Return (X, Y) of the center of cell containing provided text 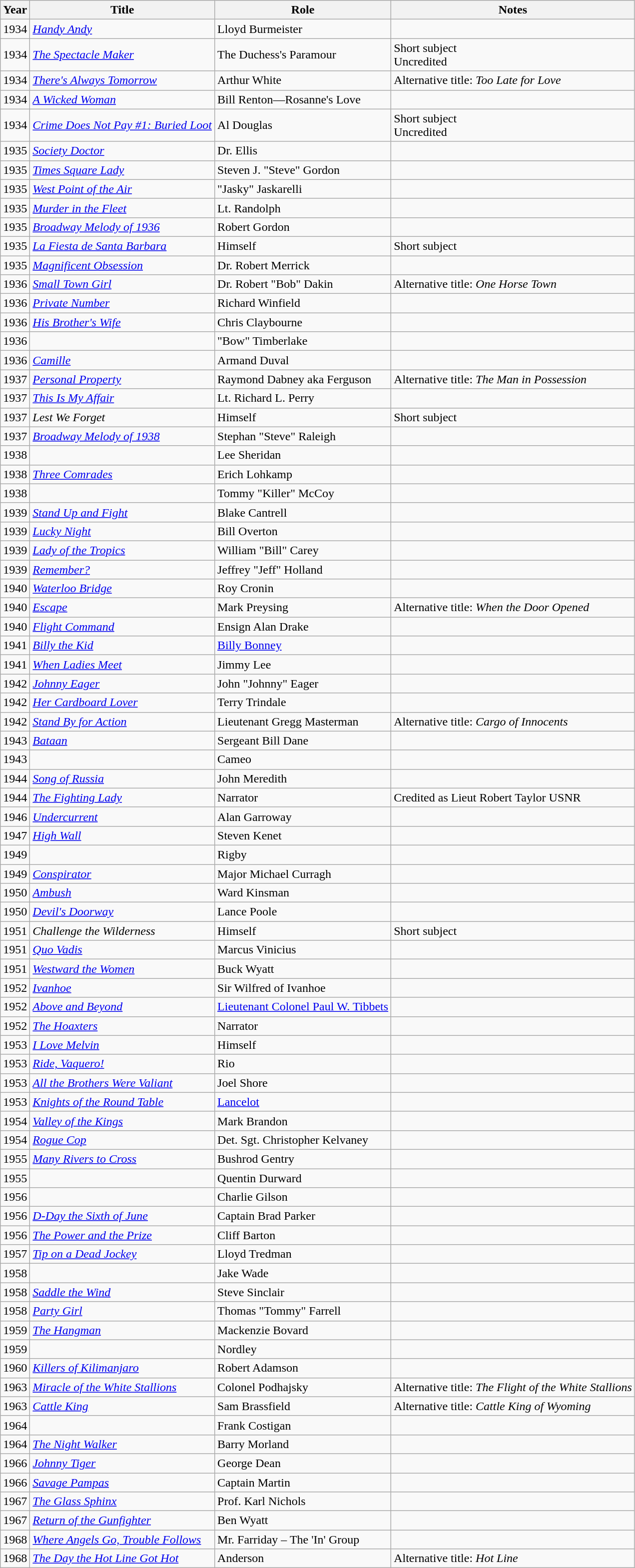
Steven Kenet (303, 835)
West Point of the Air (122, 189)
There's Always Tomorrow (122, 80)
Armand Duval (303, 360)
Knights of the Round Table (122, 1102)
Valley of the Kings (122, 1121)
Stand By for Action (122, 722)
Johnny Eager (122, 684)
Captain Brad Parker (303, 1216)
Thomas "Tommy" Farrell (303, 1311)
Mr. Farriday – The 'In' Group (303, 1540)
Flight Command (122, 627)
Magnificent Obsession (122, 265)
I Love Melvin (122, 1045)
Blake Cantrell (303, 512)
Chris Claybourne (303, 322)
This Is My Affair (122, 398)
A Wicked Woman (122, 99)
John "Johnny" Eager (303, 684)
Ward Kinsman (303, 893)
Mackenzie Bovard (303, 1330)
Personal Property (122, 379)
The Day the Hot Line Got Hot (122, 1559)
Anderson (303, 1559)
The Night Walker (122, 1444)
Killers of Kilimanjaro (122, 1368)
Mark Preysing (303, 608)
Barry Morland (303, 1444)
Alternative title: One Horse Town (513, 284)
Jeffrey "Jeff" Holland (303, 569)
Above and Beyond (122, 1007)
Alternative title: Hot Line (513, 1559)
Credited as Lieut Robert Taylor USNR (513, 797)
Crime Does Not Pay #1: Buried Loot (122, 125)
Times Square Lady (122, 170)
Conspirator (122, 874)
Lt. Randolph (303, 208)
Dr. Robert Merrick (303, 265)
Lance Poole (303, 912)
Tip on a Dead Jockey (122, 1254)
Party Girl (122, 1311)
Handy Andy (122, 29)
Three Comrades (122, 474)
Quo Vadis (122, 950)
Stand Up and Fight (122, 512)
Escape (122, 608)
Captain Martin (303, 1483)
Challenge the Wilderness (122, 931)
Broadway Melody of 1938 (122, 436)
Broadway Melody of 1936 (122, 227)
Notes (513, 10)
Song of Russia (122, 779)
Lt. Richard L. Perry (303, 398)
Arthur White (303, 80)
1946 (15, 816)
Lee Sheridan (303, 455)
Private Number (122, 303)
Buck Wyatt (303, 969)
Major Michael Curragh (303, 874)
The Hoaxters (122, 1026)
George Dean (303, 1463)
1960 (15, 1368)
Alternative title: Cargo of Innocents (513, 722)
All the Brothers Were Valiant (122, 1083)
Lucky Night (122, 531)
Raymond Dabney aka Ferguson (303, 379)
Lieutenant Colonel Paul W. Tibbets (303, 1007)
Dr. Robert "Bob" Dakin (303, 284)
Charlie Gilson (303, 1197)
The Power and the Prize (122, 1235)
The Glass Sphinx (122, 1502)
Roy Cronin (303, 589)
The Fighting Lady (122, 797)
Ensign Alan Drake (303, 627)
His Brother's Wife (122, 322)
Billy Bonney (303, 646)
"Jasky" Jaskarelli (303, 189)
Role (303, 10)
Dr. Ellis (303, 151)
Ride, Vaquero! (122, 1064)
Remember? (122, 569)
The Hangman (122, 1330)
Jimmy Lee (303, 665)
Ben Wyatt (303, 1521)
Her Cardboard Lover (122, 703)
Year (15, 10)
Bushrod Gentry (303, 1159)
Robert Adamson (303, 1368)
Lancelot (303, 1102)
Waterloo Bridge (122, 589)
The Spectacle Maker (122, 55)
Robert Gordon (303, 227)
Lloyd Tredman (303, 1254)
Society Doctor (122, 151)
Frank Costigan (303, 1425)
Johnny Tiger (122, 1463)
Marcus Vinicius (303, 950)
Lady of the Tropics (122, 550)
Undercurrent (122, 816)
Lieutenant Gregg Masterman (303, 722)
Sam Brassfield (303, 1406)
Steven J. "Steve" Gordon (303, 170)
1957 (15, 1254)
Al Douglas (303, 125)
John Meredith (303, 779)
William "Bill" Carey (303, 550)
Mark Brandon (303, 1121)
Title (122, 10)
"Bow" Timberlake (303, 341)
Jake Wade (303, 1273)
Alternative title: When the Door Opened (513, 608)
Steve Sinclair (303, 1292)
The Duchess's Paramour (303, 55)
Bill Renton—Rosanne's Love (303, 99)
Alternative title: The Man in Possession (513, 379)
D-Day the Sixth of June (122, 1216)
Cameo (303, 760)
Tommy "Killer" McCoy (303, 493)
Rigby (303, 854)
Ivanhoe (122, 988)
Lloyd Burmeister (303, 29)
Richard Winfield (303, 303)
Erich Lohkamp (303, 474)
Where Angels Go, Trouble Follows (122, 1540)
Bataan (122, 741)
Terry Trindale (303, 703)
Colonel Podhajsky (303, 1387)
Camille (122, 360)
Quentin Durward (303, 1178)
Savage Pampas (122, 1483)
High Wall (122, 835)
Alan Garroway (303, 816)
Joel Shore (303, 1083)
Many Rivers to Cross (122, 1159)
Miracle of the White Stallions (122, 1387)
Saddle the Wind (122, 1292)
Bill Overton (303, 531)
Nordley (303, 1349)
1947 (15, 835)
Alternative title: Cattle King of Wyoming (513, 1406)
Westward the Women (122, 969)
Billy the Kid (122, 646)
Cliff Barton (303, 1235)
Sergeant Bill Dane (303, 741)
Stephan "Steve" Raleigh (303, 436)
Alternative title: Too Late for Love (513, 80)
Ambush (122, 893)
Small Town Girl (122, 284)
Alternative title: The Flight of the White Stallions (513, 1387)
Devil's Doorway (122, 912)
Sir Wilfred of Ivanhoe (303, 988)
Rio (303, 1064)
When Ladies Meet (122, 665)
Lest We Forget (122, 417)
Murder in the Fleet (122, 208)
Rogue Cop (122, 1140)
Return of the Gunfighter (122, 1521)
Cattle King (122, 1406)
La Fiesta de Santa Barbara (122, 246)
Prof. Karl Nichols (303, 1502)
Det. Sgt. Christopher Kelvaney (303, 1140)
